Detect which cell encompasses the target text, then output its [x, y] center coordinate. 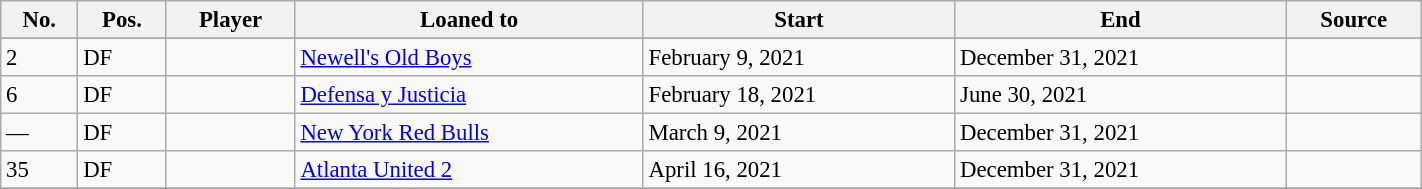
February 18, 2021 [799, 95]
Newell's Old Boys [469, 58]
2 [40, 58]
Player [230, 20]
No. [40, 20]
New York Red Bulls [469, 133]
— [40, 133]
Source [1354, 20]
Defensa y Justicia [469, 95]
End [1120, 20]
Loaned to [469, 20]
6 [40, 95]
February 9, 2021 [799, 58]
Pos. [122, 20]
March 9, 2021 [799, 133]
35 [40, 170]
Start [799, 20]
Atlanta United 2 [469, 170]
April 16, 2021 [799, 170]
June 30, 2021 [1120, 95]
